Find where the given text appears and provide that cell's center as [x, y] coordinate. 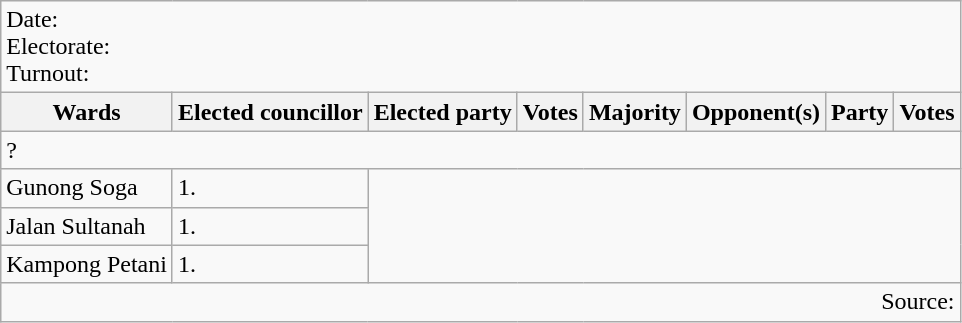
Opponent(s) [756, 112]
Gunong Soga [87, 188]
? [480, 150]
Kampong Petani [87, 264]
Jalan Sultanah [87, 226]
Party [860, 112]
Date: Electorate: Turnout: [480, 47]
Elected party [442, 112]
Majority [634, 112]
Wards [87, 112]
Elected councillor [270, 112]
Source: [480, 302]
